For the text-containing cell, return its midpoint in (X, Y) coordinate format. 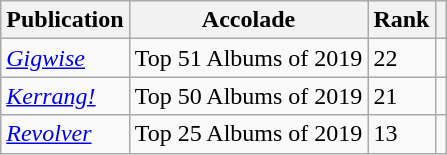
22 (402, 58)
Top 25 Albums of 2019 (248, 134)
21 (402, 96)
Top 50 Albums of 2019 (248, 96)
Top 51 Albums of 2019 (248, 58)
Accolade (248, 20)
13 (402, 134)
Publication (65, 20)
Revolver (65, 134)
Gigwise (65, 58)
Rank (402, 20)
Kerrang! (65, 96)
